Find where the given text appears and provide that cell's center as [x, y] coordinate. 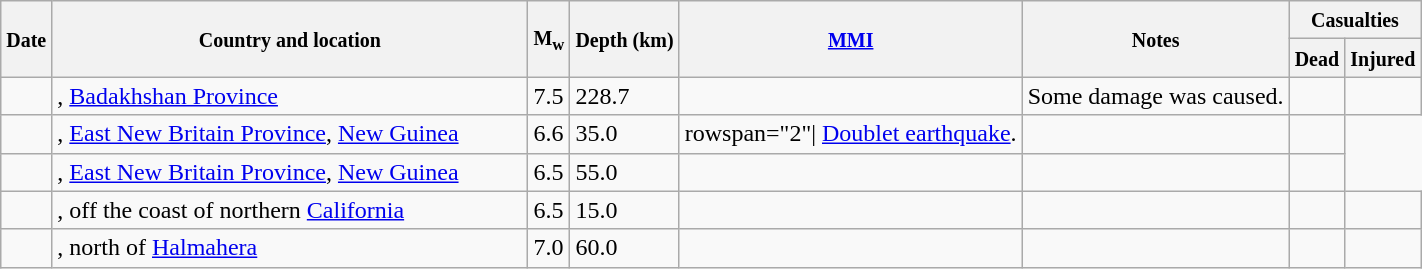
, Badakhshan Province [290, 96]
Dead [1317, 58]
Injured [1383, 58]
rowspan="2"| Doublet earthquake. [850, 134]
60.0 [624, 248]
, off the coast of northern California [290, 210]
Date [26, 39]
Depth (km) [624, 39]
7.0 [549, 248]
55.0 [624, 172]
Some damage was caused. [1156, 96]
228.7 [624, 96]
Casualties [1355, 20]
7.5 [549, 96]
Mw [549, 39]
15.0 [624, 210]
35.0 [624, 134]
Notes [1156, 39]
6.6 [549, 134]
Country and location [290, 39]
MMI [850, 39]
, north of Halmahera [290, 248]
